Locate the cell with the specified text and output its (x, y) center coordinate. 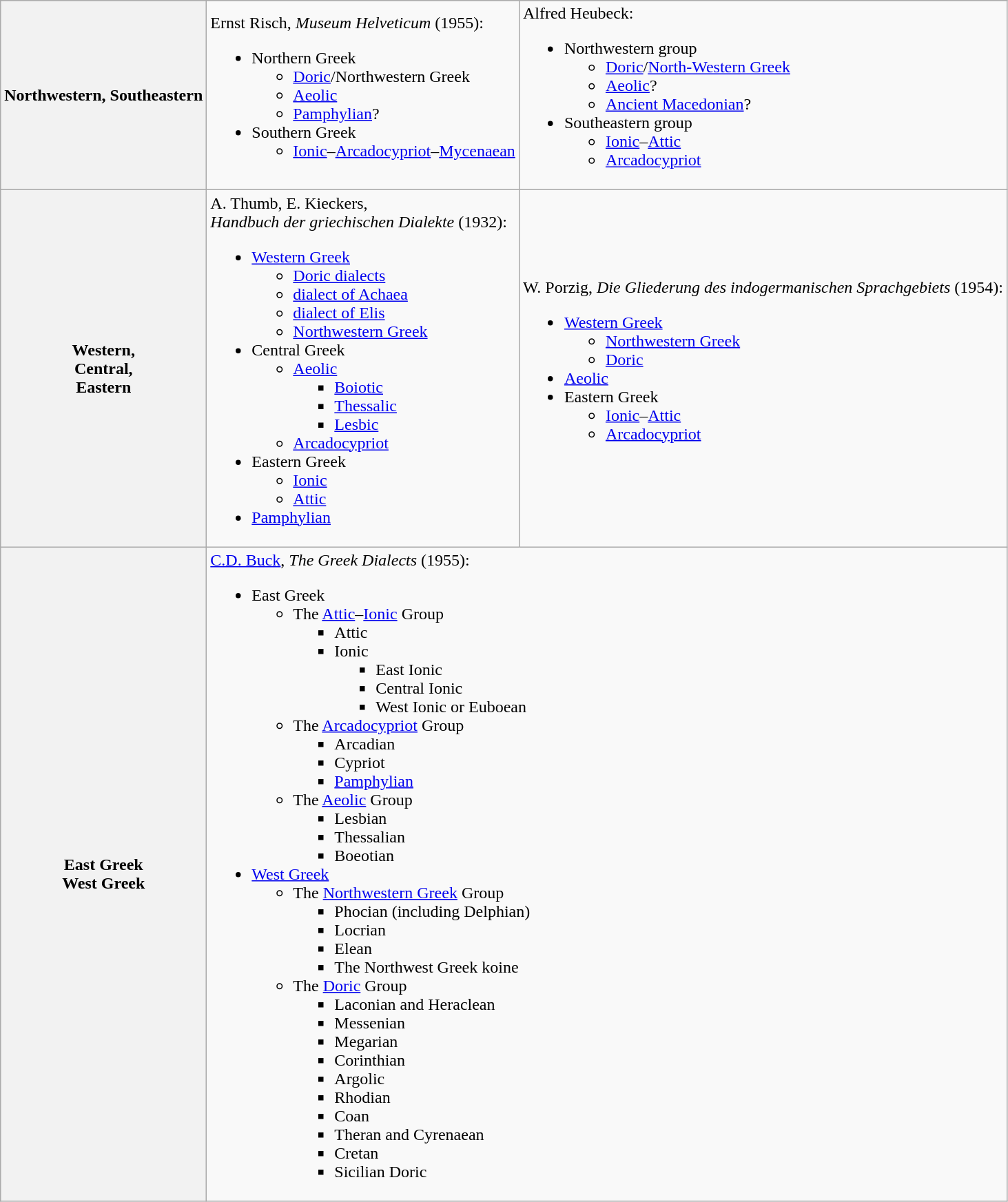
Ernst Risch, Museum Helveticum (1955):Northern GreekDoric/Northwestern GreekAeolicPamphylian?Southern GreekIonic–Arcadocypriot–Mycenaean (363, 95)
Northwestern, Southeastern (103, 95)
Alfred Heubeck:Northwestern groupDoric/North-Western GreekAeolic?Ancient Macedonian?Southeastern groupIonic–AtticArcadocypriot (763, 95)
W. Porzig, Die Gliederung des indogermanischen Sprachgebiets (1954):Western GreekNorthwestern GreekDoricAeolicEastern GreekIonic–AtticArcadocypriot (763, 369)
East GreekWest Greek (103, 874)
Western,Central,Eastern (103, 369)
